Provide the [x, y] coordinate of the cell's center where the given text is located.  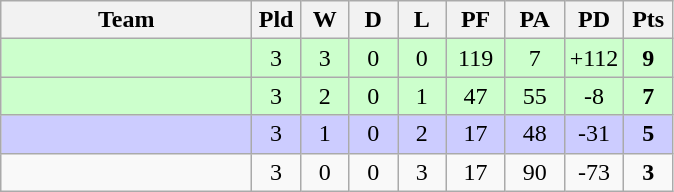
47 [476, 96]
Pts [648, 20]
90 [534, 172]
-31 [594, 134]
-8 [594, 96]
119 [476, 58]
+112 [594, 58]
-73 [594, 172]
5 [648, 134]
PD [594, 20]
W [324, 20]
Pld [276, 20]
L [422, 20]
PF [476, 20]
55 [534, 96]
D [374, 20]
48 [534, 134]
Team [126, 20]
PA [534, 20]
9 [648, 58]
